Capture the cell that displays the provided text and extract its (x, y) central coordinate. 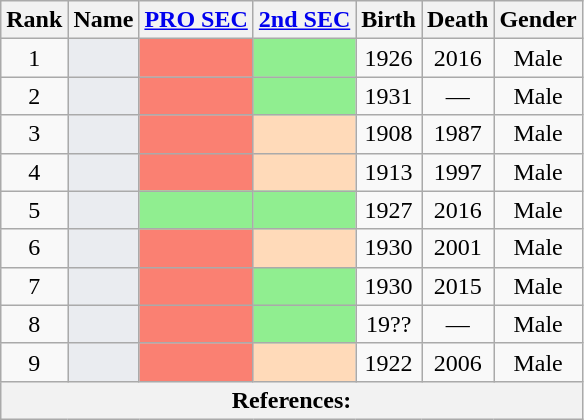
1 (34, 58)
1922 (389, 362)
Rank (34, 20)
2 (34, 96)
Birth (389, 20)
1908 (389, 134)
2015 (458, 286)
7 (34, 286)
5 (34, 210)
Gender (538, 20)
6 (34, 248)
1913 (389, 172)
1931 (389, 96)
PRO SEC (196, 20)
1926 (389, 58)
1997 (458, 172)
4 (34, 172)
2001 (458, 248)
19?? (389, 324)
2006 (458, 362)
Death (458, 20)
3 (34, 134)
2nd SEC (304, 20)
1927 (389, 210)
1987 (458, 134)
8 (34, 324)
Name (104, 20)
9 (34, 362)
References: (292, 400)
